Scan for the cell matching the given text and deliver its (x, y) coordinate at center. 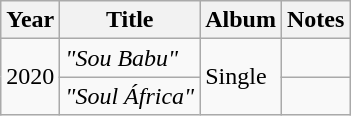
2020 (30, 77)
"Soul África" (130, 96)
Single (241, 77)
Title (130, 20)
Album (241, 20)
Year (30, 20)
Notes (315, 20)
"Sou Babu" (130, 58)
